Capture the cell that displays the provided text and extract its [X, Y] central coordinate. 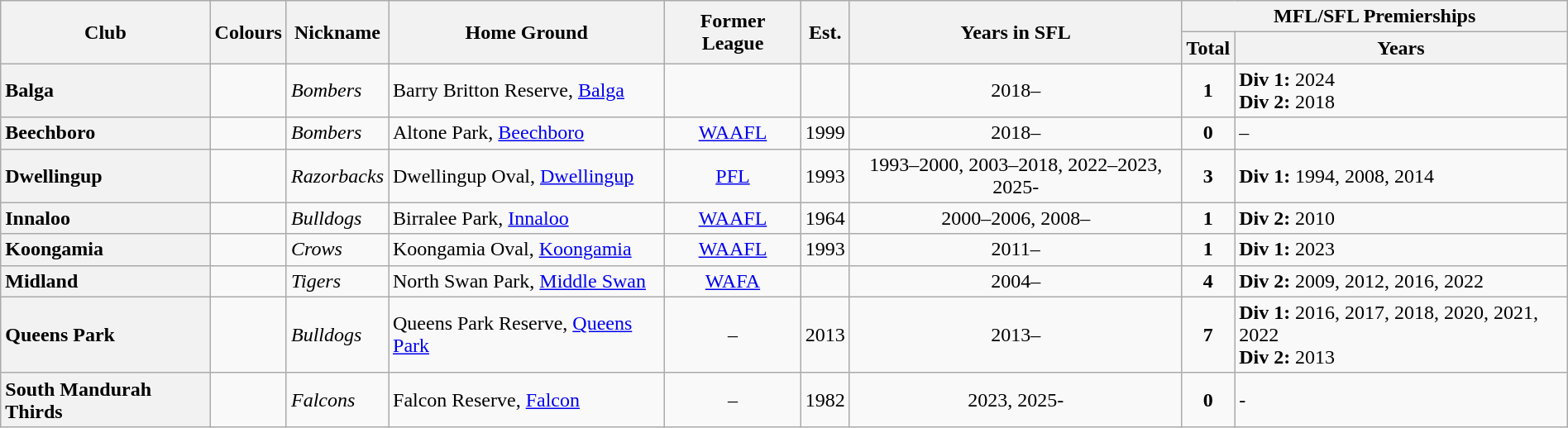
Div 1: 2016, 2017, 2018, 2020, 2021, 2022Div 2: 2013 [1401, 335]
Crows [337, 250]
Home Ground [527, 32]
3 [1208, 175]
Queens Park Reserve, Queens Park [527, 335]
Former League [733, 32]
Tigers [337, 281]
1982 [825, 400]
Nickname [337, 32]
7 [1208, 335]
Midland [106, 281]
Div 1: 2024Div 2: 2018 [1401, 91]
- [1401, 400]
Club [106, 32]
MFL/SFL Premierships [1374, 17]
North Swan Park, Middle Swan [527, 281]
1999 [825, 133]
2004– [1016, 281]
South Mandurah Thirds [106, 400]
Years in SFL [1016, 32]
Falcon Reserve, Falcon [527, 400]
Div 2: 2009, 2012, 2016, 2022 [1401, 281]
Total [1208, 48]
Dwellingup [106, 175]
Div 2: 2010 [1401, 218]
Koongamia Oval, Koongamia [527, 250]
Falcons [337, 400]
Barry Britton Reserve, Balga [527, 91]
Beechboro [106, 133]
2013 [825, 335]
WAFA [733, 281]
1964 [825, 218]
2013– [1016, 335]
Birralee Park, Innaloo [527, 218]
1993–2000, 2003–2018, 2022–2023, 2025- [1016, 175]
Years [1401, 48]
2011– [1016, 250]
4 [1208, 281]
Dwellingup Oval, Dwellingup [527, 175]
Colours [248, 32]
Queens Park [106, 335]
Est. [825, 32]
Div 1: 2023 [1401, 250]
2000–2006, 2008– [1016, 218]
PFL [733, 175]
Innaloo [106, 218]
Koongamia [106, 250]
Div 1: 1994, 2008, 2014 [1401, 175]
Balga [106, 91]
2023, 2025- [1016, 400]
Razorbacks [337, 175]
Altone Park, Beechboro [527, 133]
